For the text-containing cell, return its midpoint in (x, y) coordinate format. 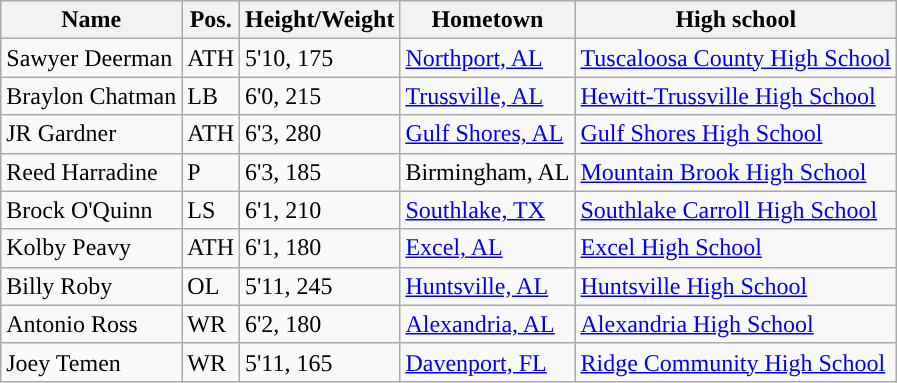
Antonio Ross (92, 324)
Billy Roby (92, 286)
Excel High School (736, 248)
6'3, 280 (320, 134)
6'2, 180 (320, 324)
Pos. (211, 20)
Gulf Shores High School (736, 134)
Davenport, FL (488, 362)
Gulf Shores, AL (488, 134)
6'1, 210 (320, 210)
Kolby Peavy (92, 248)
Ridge Community High School (736, 362)
Height/Weight (320, 20)
6'3, 185 (320, 172)
Southlake, TX (488, 210)
Excel, AL (488, 248)
LS (211, 210)
5'11, 245 (320, 286)
Reed Harradine (92, 172)
Alexandria High School (736, 324)
Alexandria, AL (488, 324)
Northport, AL (488, 58)
JR Gardner (92, 134)
Huntsville, AL (488, 286)
6'0, 215 (320, 96)
Huntsville High School (736, 286)
Braylon Chatman (92, 96)
5'10, 175 (320, 58)
Birmingham, AL (488, 172)
Southlake Carroll High School (736, 210)
Joey Temen (92, 362)
Tuscaloosa County High School (736, 58)
Trussville, AL (488, 96)
Mountain Brook High School (736, 172)
Hometown (488, 20)
OL (211, 286)
P (211, 172)
6'1, 180 (320, 248)
Hewitt-Trussville High School (736, 96)
Brock O'Quinn (92, 210)
LB (211, 96)
Name (92, 20)
Sawyer Deerman (92, 58)
5'11, 165 (320, 362)
High school (736, 20)
